Identify which cell holds the provided text, then report its [X, Y] central coordinate. 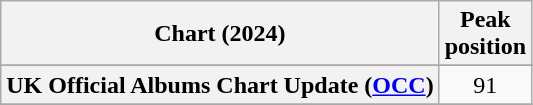
91 [485, 85]
Chart (2024) [220, 34]
UK Official Albums Chart Update (OCC) [220, 85]
Peakposition [485, 34]
